Return [x, y] of the center of cell containing provided text 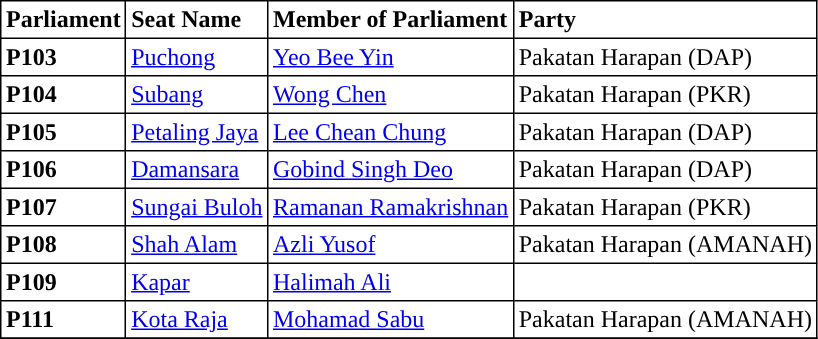
Subang [197, 95]
P109 [64, 282]
P105 [64, 132]
Sungai Buloh [197, 207]
P107 [64, 207]
Member of Parliament [391, 20]
Wong Chen [391, 95]
Kapar [197, 282]
Azli Yusof [391, 245]
Parliament [64, 20]
Halimah Ali [391, 282]
Lee Chean Chung [391, 132]
P108 [64, 245]
Yeo Bee Yin [391, 57]
Puchong [197, 57]
Shah Alam [197, 245]
Gobind Singh Deo [391, 170]
Mohamad Sabu [391, 320]
P106 [64, 170]
Kota Raja [197, 320]
Petaling Jaya [197, 132]
P103 [64, 57]
P111 [64, 320]
Ramanan Ramakrishnan [391, 207]
Damansara [197, 170]
Party [665, 20]
P104 [64, 95]
Seat Name [197, 20]
